Scan for the cell matching the given text and deliver its (x, y) coordinate at center. 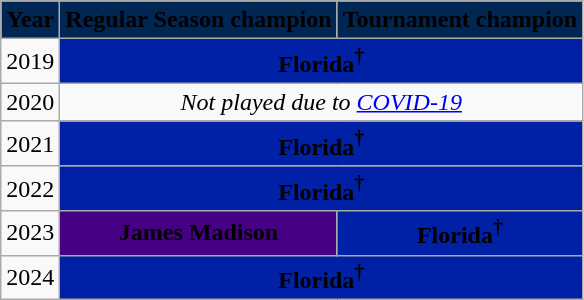
Tournament champion (460, 20)
2021 (30, 144)
Year (30, 20)
James Madison (198, 234)
2022 (30, 188)
2019 (30, 62)
2023 (30, 234)
Regular Season champion (198, 20)
Not played due to COVID-19 (322, 102)
2020 (30, 102)
2024 (30, 278)
